Locate the cell with the specified text and output its (x, y) center coordinate. 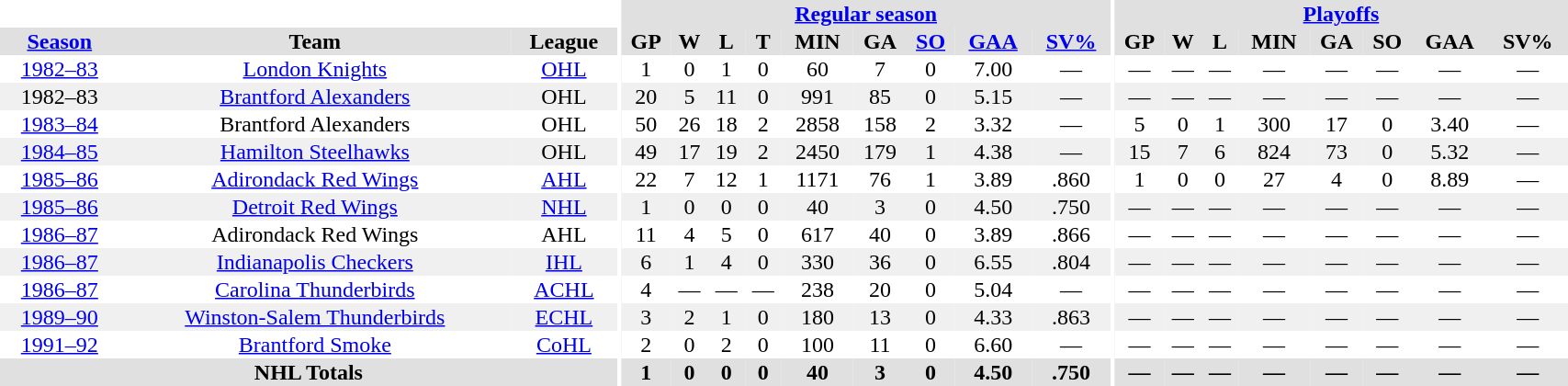
Regular season (865, 14)
238 (818, 289)
6.60 (993, 345)
5.32 (1450, 152)
Team (315, 41)
330 (818, 262)
76 (880, 179)
19 (727, 152)
Winston-Salem Thunderbirds (315, 317)
158 (880, 124)
.860 (1071, 179)
50 (646, 124)
26 (689, 124)
36 (880, 262)
.804 (1071, 262)
League (564, 41)
824 (1274, 152)
Brantford Smoke (315, 345)
Carolina Thunderbirds (315, 289)
.863 (1071, 317)
4.38 (993, 152)
12 (727, 179)
1171 (818, 179)
1984–85 (60, 152)
85 (880, 96)
.866 (1071, 234)
617 (818, 234)
73 (1337, 152)
1989–90 (60, 317)
6.55 (993, 262)
13 (880, 317)
22 (646, 179)
5.04 (993, 289)
Hamilton Steelhawks (315, 152)
NHL (564, 207)
NHL Totals (309, 372)
8.89 (1450, 179)
Indianapolis Checkers (315, 262)
IHL (564, 262)
London Knights (315, 69)
60 (818, 69)
18 (727, 124)
7.00 (993, 69)
27 (1274, 179)
3.32 (993, 124)
15 (1139, 152)
1991–92 (60, 345)
2858 (818, 124)
2450 (818, 152)
Detroit Red Wings (315, 207)
1983–84 (60, 124)
991 (818, 96)
3.40 (1450, 124)
ECHL (564, 317)
49 (646, 152)
CoHL (564, 345)
ACHL (564, 289)
Season (60, 41)
180 (818, 317)
4.33 (993, 317)
5.15 (993, 96)
179 (880, 152)
300 (1274, 124)
100 (818, 345)
Playoffs (1341, 14)
T (763, 41)
